Extract the (x, y) coordinate from the center of the cell holding the provided text.  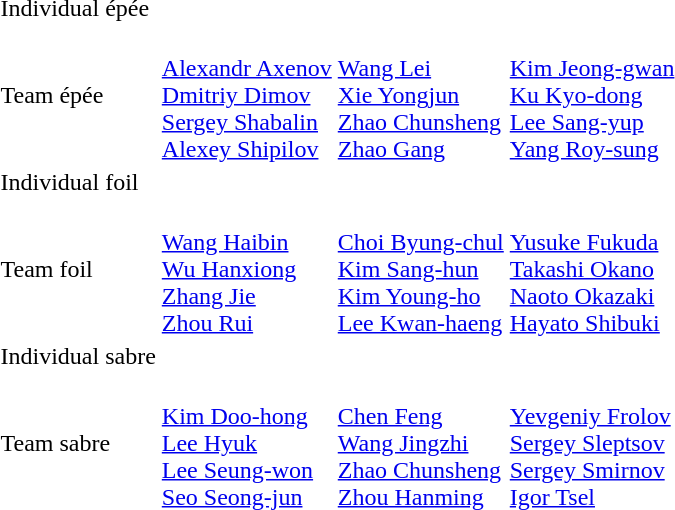
Wang HaibinWu HanxiongZhang JieZhou Rui (246, 269)
Choi Byung-chulKim Sang-hunKim Young-hoLee Kwan-haeng (420, 269)
Alexandr AxenovDmitriy DimovSergey ShabalinAlexey Shipilov (246, 95)
Wang LeiXie YongjunZhao ChunshengZhao Gang (420, 95)
